Provide the (X, Y) coordinate of the cell's center where the given text is located.  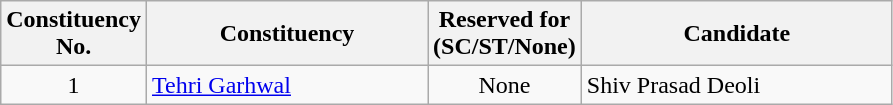
Constituency No. (74, 34)
None (505, 85)
Candidate (736, 34)
Shiv Prasad Deoli (736, 85)
1 (74, 85)
Constituency (286, 34)
Reserved for (SC/ST/None) (505, 34)
Tehri Garhwal (286, 85)
